Return the [X, Y] coordinate for the center point of the cell that contains the specified text.  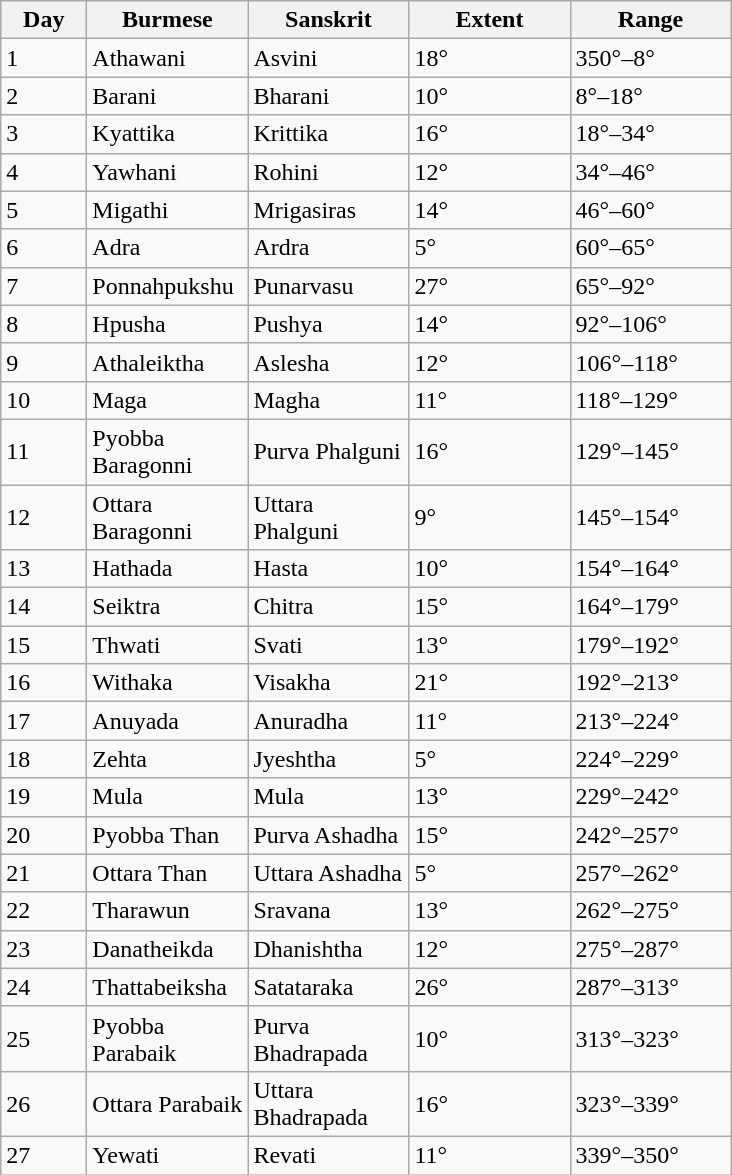
9 [44, 362]
4 [44, 172]
313°–323° [650, 1038]
Pyobba Parabaik [168, 1038]
5 [44, 210]
287°–313° [650, 987]
Seiktra [168, 607]
350°–8° [650, 58]
Ardra [328, 248]
10 [44, 400]
Adra [168, 248]
65°–92° [650, 286]
12 [44, 516]
21° [490, 683]
92°–106° [650, 324]
Migathi [168, 210]
Uttara Bhadrapada [328, 1104]
Dhanishtha [328, 949]
Athaleiktha [168, 362]
60°–65° [650, 248]
Purva Phalguni [328, 452]
7 [44, 286]
Barani [168, 96]
179°–192° [650, 645]
Chitra [328, 607]
Purva Ashadha [328, 835]
11 [44, 452]
Pyobba Than [168, 835]
19 [44, 797]
Sanskrit [328, 20]
Maga [168, 400]
213°–224° [650, 721]
2 [44, 96]
21 [44, 873]
Anuradha [328, 721]
242°–257° [650, 835]
22 [44, 911]
Ottara Parabaik [168, 1104]
Rohini [328, 172]
Hpusha [168, 324]
154°–164° [650, 569]
Revati [328, 1155]
224°–229° [650, 759]
23 [44, 949]
106°–118° [650, 362]
275°–287° [650, 949]
Hasta [328, 569]
14 [44, 607]
164°–179° [650, 607]
Pyobba Baragonni [168, 452]
34°–46° [650, 172]
Ottara Baragonni [168, 516]
Tharawun [168, 911]
Sravana [328, 911]
339°–350° [650, 1155]
Range [650, 20]
Burmese [168, 20]
Magha [328, 400]
13 [44, 569]
15 [44, 645]
118°–129° [650, 400]
Yewati [168, 1155]
Extent [490, 20]
145°–154° [650, 516]
18°–34° [650, 134]
Withaka [168, 683]
9° [490, 516]
Pushya [328, 324]
129°–145° [650, 452]
Purva Bhadrapada [328, 1038]
Asvini [328, 58]
Hathada [168, 569]
257°–262° [650, 873]
Day [44, 20]
Uttara Ashadha [328, 873]
Visakha [328, 683]
27° [490, 286]
46°–60° [650, 210]
Thwati [168, 645]
Zehta [168, 759]
Mrigasiras [328, 210]
Danatheikda [168, 949]
26° [490, 987]
Bharani [328, 96]
Kyattika [168, 134]
Punarvasu [328, 286]
25 [44, 1038]
Jyeshtha [328, 759]
17 [44, 721]
Aslesha [328, 362]
323°–339° [650, 1104]
27 [44, 1155]
Uttara Phalguni [328, 516]
Krittika [328, 134]
18° [490, 58]
229°–242° [650, 797]
18 [44, 759]
Athawani [168, 58]
Thattabeiksha [168, 987]
8°–18° [650, 96]
26 [44, 1104]
24 [44, 987]
Ottara Than [168, 873]
Ponnahpukshu [168, 286]
192°–213° [650, 683]
1 [44, 58]
262°–275° [650, 911]
3 [44, 134]
Satataraka [328, 987]
20 [44, 835]
Anuyada [168, 721]
Yawhani [168, 172]
16 [44, 683]
Svati [328, 645]
8 [44, 324]
6 [44, 248]
